Pinpoint the cell where the given text exists, returning its (x, y) midpoint coordinate. 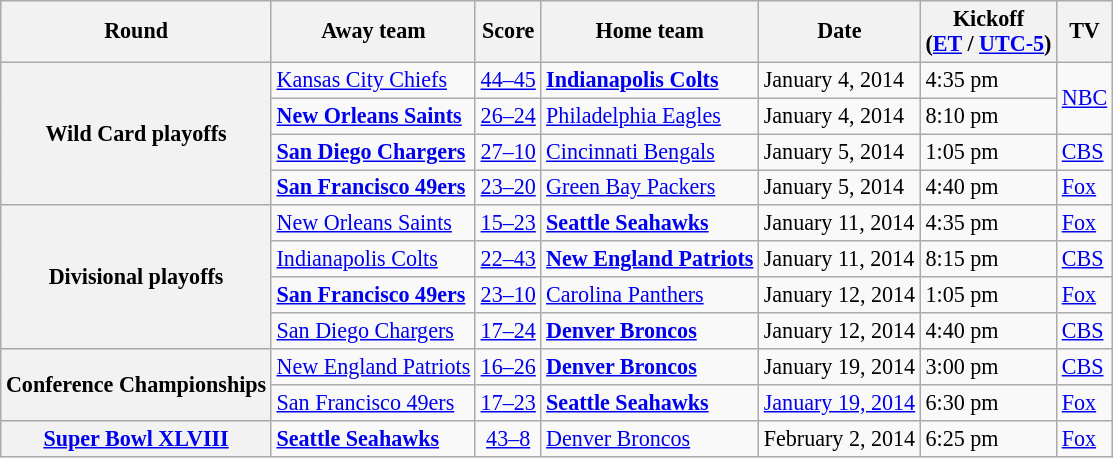
Away team (373, 30)
43–8 (508, 438)
Carolina Panthers (650, 295)
February 2, 2014 (840, 438)
23–20 (508, 187)
3:00 pm (988, 366)
23–10 (508, 295)
Wild Card playoffs (136, 134)
27–10 (508, 151)
8:10 pm (988, 116)
44–45 (508, 80)
6:30 pm (988, 402)
Divisional playoffs (136, 276)
Kansas City Chiefs (373, 80)
6:25 pm (988, 438)
Super Bowl XLVIII (136, 438)
Green Bay Packers (650, 187)
17–24 (508, 330)
Cincinnati Bengals (650, 151)
Round (136, 30)
Score (508, 30)
22–43 (508, 259)
Home team (650, 30)
15–23 (508, 223)
Conference Championships (136, 384)
TV (1085, 30)
16–26 (508, 366)
8:15 pm (988, 259)
17–23 (508, 402)
26–24 (508, 116)
Philadelphia Eagles (650, 116)
NBC (1085, 98)
Date (840, 30)
Kickoff(ET / UTC-5) (988, 30)
